Return [X, Y] of the center of cell containing provided text 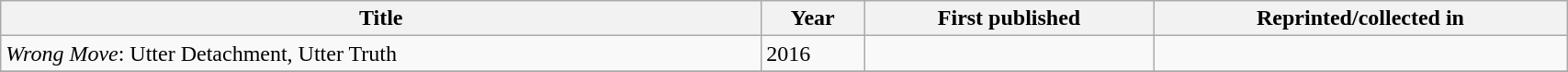
2016 [813, 54]
Year [813, 18]
Reprinted/collected in [1359, 18]
First published [1010, 18]
Wrong Move: Utter Detachment, Utter Truth [381, 54]
Title [381, 18]
